Return the [x, y] coordinate for the center point of the cell that contains the specified text.  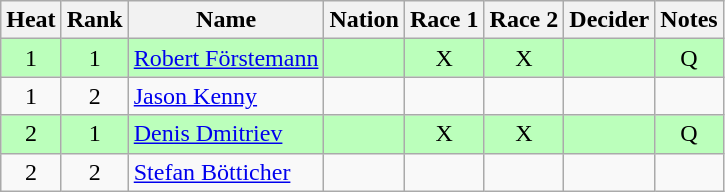
Notes [689, 20]
Heat [31, 20]
Race 2 [524, 20]
Robert Förstemann [226, 58]
Rank [94, 20]
Jason Kenny [226, 96]
Name [226, 20]
Denis Dmitriev [226, 134]
Stefan Bötticher [226, 172]
Nation [364, 20]
Decider [610, 20]
Race 1 [444, 20]
